From the cell containing the given text, extract its center point as (x, y) coordinate. 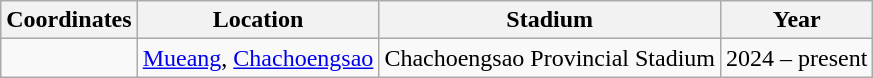
Stadium (550, 20)
2024 – present (797, 58)
Coordinates (69, 20)
Location (258, 20)
Chachoengsao Provincial Stadium (550, 58)
Year (797, 20)
Mueang, Chachoengsao (258, 58)
